Return the [X, Y] coordinate for the center point of the cell that contains the specified text.  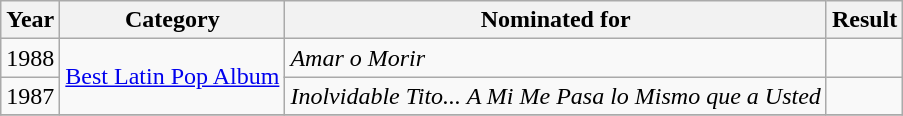
Nominated for [556, 20]
Year [30, 20]
1988 [30, 58]
Amar o Morir [556, 58]
1987 [30, 96]
Result [864, 20]
Best Latin Pop Album [172, 77]
Inolvidable Tito... A Mi Me Pasa lo Mismo que a Usted [556, 96]
Category [172, 20]
